For the text-containing cell, return its midpoint in (X, Y) coordinate format. 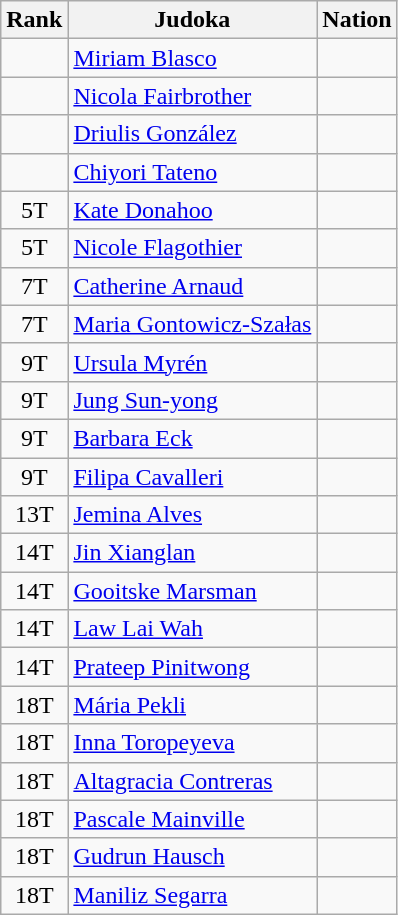
Miriam Blasco (192, 58)
Prateep Pinitwong (192, 667)
Nicola Fairbrother (192, 96)
13T (34, 515)
Barbara Eck (192, 438)
Judoka (192, 20)
Gooitske Marsman (192, 591)
Jung Sun-yong (192, 400)
Nicole Flagothier (192, 248)
Catherine Arnaud (192, 286)
Altagracia Contreras (192, 781)
Inna Toropeyeva (192, 743)
Law Lai Wah (192, 629)
Rank (34, 20)
Pascale Mainville (192, 819)
Jin Xianglan (192, 553)
Ursula Myrén (192, 362)
Jemina Alves (192, 515)
Maniliz Segarra (192, 895)
Gudrun Hausch (192, 857)
Kate Donahoo (192, 210)
Driulis González (192, 134)
Nation (357, 20)
Chiyori Tateno (192, 172)
Maria Gontowicz-Szałas (192, 324)
Mária Pekli (192, 705)
Filipa Cavalleri (192, 477)
